Return the (X, Y) coordinate for the center point of the cell that contains the specified text.  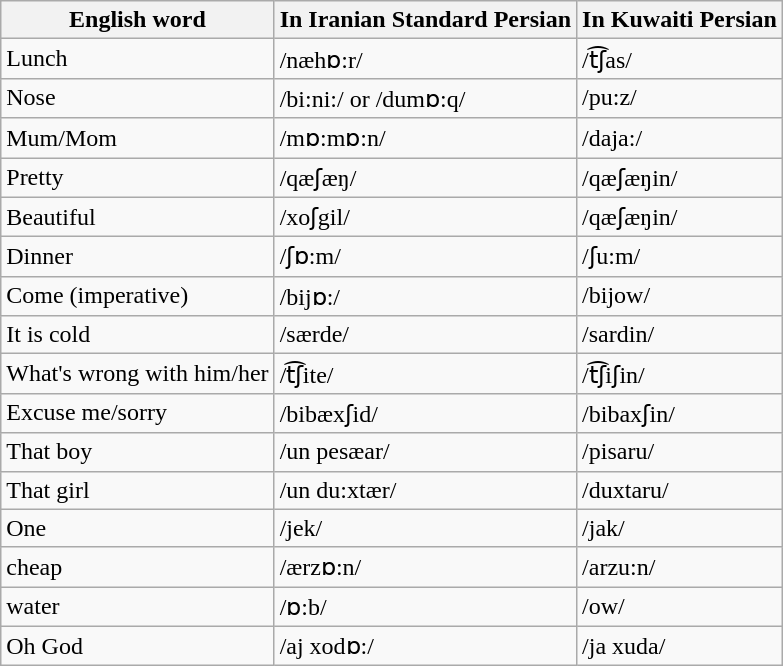
/bibæxʃid/ (425, 413)
/un pesæar/ (425, 452)
Excuse me/sorry (138, 413)
/ærzɒ:n/ (425, 567)
/t͡ʃiʃin/ (680, 374)
One (138, 528)
Come (imperative) (138, 296)
/ɒ:b/ (425, 607)
That girl (138, 490)
/jak/ (680, 528)
water (138, 607)
/pisaru/ (680, 452)
/mɒ:mɒ:n/ (425, 138)
/sardin/ (680, 335)
What's wrong with him/her (138, 374)
Nose (138, 98)
Beautiful (138, 217)
/bijɒ:/ (425, 296)
/bijow/ (680, 296)
It is cold (138, 335)
cheap (138, 567)
/ow/ (680, 607)
/xoʃgil/ (425, 217)
Mum/Mom (138, 138)
Pretty (138, 178)
/ja xuda/ (680, 646)
Lunch (138, 59)
/ʃɒ:m/ (425, 257)
/daja:/ (680, 138)
/un du:xtær/ (425, 490)
/t͡ʃas/ (680, 59)
/særde/ (425, 335)
/aj xodɒ:/ (425, 646)
/qæʃæŋ/ (425, 178)
/arzu:n/ (680, 567)
/pu:z/ (680, 98)
Oh God (138, 646)
/jek/ (425, 528)
That boy (138, 452)
/duxtaru/ (680, 490)
/bibaxʃin/ (680, 413)
/t͡ʃite/ (425, 374)
In Iranian Standard Persian (425, 20)
/bi:ni:/ or /dumɒ:q/ (425, 98)
/næhɒ:r/ (425, 59)
/ʃu:m/ (680, 257)
Dinner (138, 257)
In Kuwaiti Persian (680, 20)
English word (138, 20)
